Return (X, Y) of the center of cell containing provided text 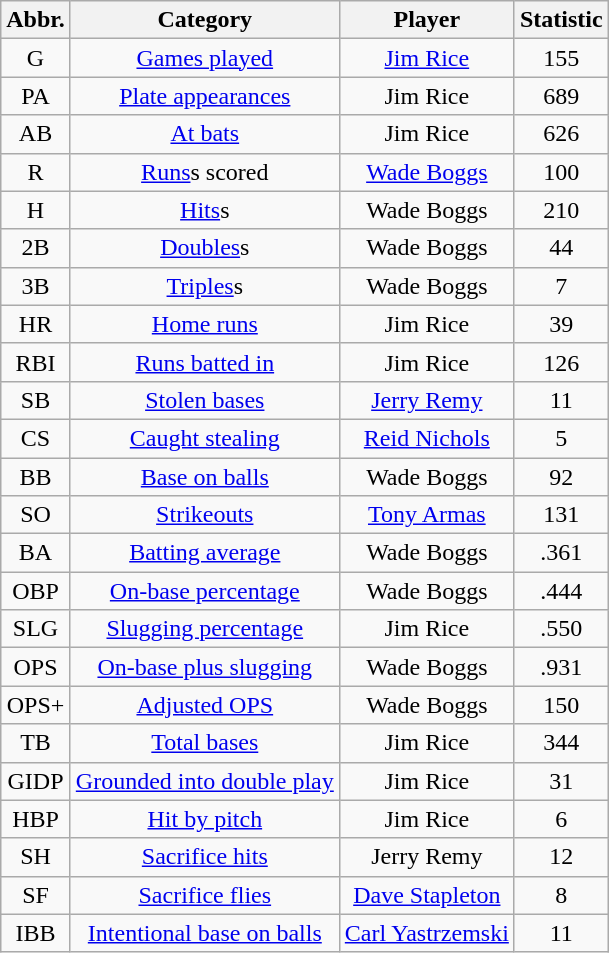
H (36, 210)
HBP (36, 819)
On-base percentage (204, 591)
Games played (204, 58)
.361 (561, 553)
Reid Nichols (426, 438)
At bats (204, 134)
BB (36, 477)
Carl Yastrzemski (426, 933)
Slugging percentage (204, 629)
5 (561, 438)
Plate appearances (204, 96)
Home runs (204, 324)
Caught stealing (204, 438)
Sacrifice flies (204, 895)
155 (561, 58)
Intentional base on balls (204, 933)
.550 (561, 629)
39 (561, 324)
100 (561, 172)
Sacrifice hits (204, 857)
CS (36, 438)
44 (561, 248)
Hit by pitch (204, 819)
344 (561, 743)
Player (426, 20)
Category (204, 20)
Base on balls (204, 477)
GIDP (36, 781)
Grounded into double play (204, 781)
SB (36, 400)
BA (36, 553)
Batting average (204, 553)
Runs batted in (204, 362)
31 (561, 781)
Stolen bases (204, 400)
2B (36, 248)
Adjusted OPS (204, 705)
R (36, 172)
SLG (36, 629)
AB (36, 134)
92 (561, 477)
TB (36, 743)
G (36, 58)
On-base plus slugging (204, 667)
Strikeouts (204, 515)
150 (561, 705)
RBI (36, 362)
131 (561, 515)
8 (561, 895)
OPS+ (36, 705)
Total bases (204, 743)
3B (36, 286)
Hitss (204, 210)
Tony Armas (426, 515)
Doubless (204, 248)
OBP (36, 591)
Statistic (561, 20)
OPS (36, 667)
7 (561, 286)
PA (36, 96)
Abbr. (36, 20)
210 (561, 210)
12 (561, 857)
.931 (561, 667)
Dave Stapleton (426, 895)
HR (36, 324)
6 (561, 819)
626 (561, 134)
SH (36, 857)
.444 (561, 591)
Tripless (204, 286)
126 (561, 362)
Runss scored (204, 172)
SO (36, 515)
689 (561, 96)
IBB (36, 933)
SF (36, 895)
